From the cell containing the given text, extract its center point as [X, Y] coordinate. 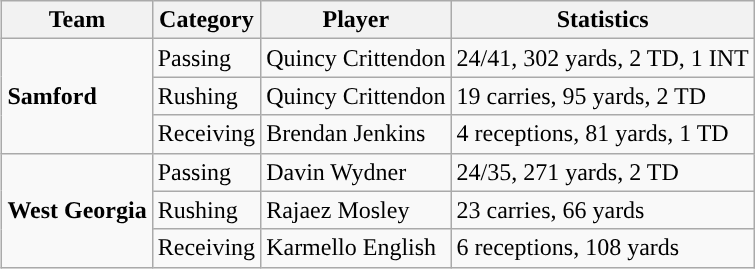
Player [356, 20]
Statistics [602, 20]
Karmello English [356, 248]
Brendan Jenkins [356, 134]
19 carries, 95 yards, 2 TD [602, 96]
24/41, 302 yards, 2 TD, 1 INT [602, 58]
Samford [77, 96]
Davin Wydner [356, 172]
Rajaez Mosley [356, 210]
Category [206, 20]
23 carries, 66 yards [602, 210]
4 receptions, 81 yards, 1 TD [602, 134]
Team [77, 20]
24/35, 271 yards, 2 TD [602, 172]
6 receptions, 108 yards [602, 248]
West Georgia [77, 210]
